Identify which cell holds the provided text, then report its [x, y] central coordinate. 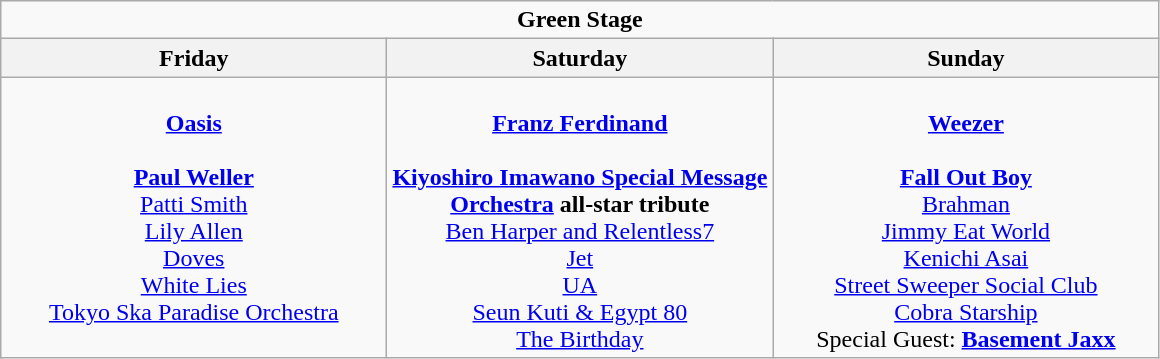
Sunday [966, 58]
Saturday [580, 58]
Weezer Fall Out Boy Brahman Jimmy Eat World Kenichi Asai Street Sweeper Social Club Cobra Starship Special Guest: Basement Jaxx [966, 218]
Oasis Paul Weller Patti Smith Lily Allen Doves White Lies Tokyo Ska Paradise Orchestra [194, 218]
Franz Ferdinand Kiyoshiro Imawano Special Message Orchestra all-star tribute Ben Harper and Relentless7 Jet UA Seun Kuti & Egypt 80 The Birthday [580, 218]
Friday [194, 58]
Green Stage [580, 20]
